Pinpoint the cell where the given text exists, returning its [x, y] midpoint coordinate. 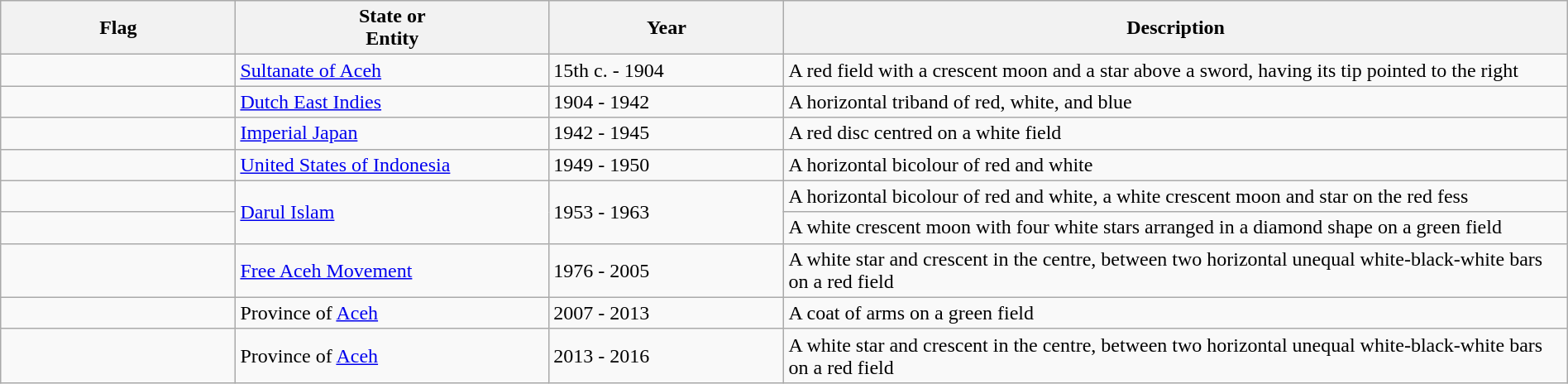
A horizontal triband of red, white, and blue [1176, 102]
2007 - 2013 [667, 313]
Darul Islam [392, 212]
1949 - 1950 [667, 165]
1976 - 2005 [667, 270]
State orEntity [392, 28]
Imperial Japan [392, 133]
2013 - 2016 [667, 356]
A white crescent moon with four white stars arranged in a diamond shape on a green field [1176, 228]
1904 - 1942 [667, 102]
Dutch East Indies [392, 102]
A red disc centred on a white field [1176, 133]
Sultanate of Aceh [392, 70]
1953 - 1963 [667, 212]
A coat of arms on a green field [1176, 313]
Year [667, 28]
15th c. - 1904 [667, 70]
United States of Indonesia [392, 165]
A horizontal bicolour of red and white, a white crescent moon and star on the red fess [1176, 196]
1942 - 1945 [667, 133]
Free Aceh Movement [392, 270]
A horizontal bicolour of red and white [1176, 165]
A red field with a crescent moon and a star above a sword, having its tip pointed to the right [1176, 70]
Description [1176, 28]
Flag [118, 28]
